Search for the cell housing the specified text and yield its [X, Y] center coordinate. 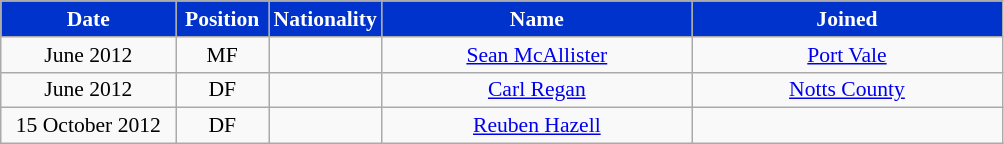
15 October 2012 [88, 126]
Notts County [847, 90]
Position [222, 19]
Name [537, 19]
Port Vale [847, 55]
Carl Regan [537, 90]
Nationality [324, 19]
Reuben Hazell [537, 126]
Date [88, 19]
Joined [847, 19]
Sean McAllister [537, 55]
MF [222, 55]
